Search for the cell housing the specified text and yield its [x, y] center coordinate. 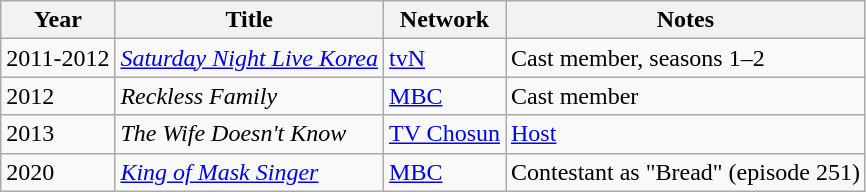
Cast member [686, 96]
TV Chosun [445, 134]
The Wife Doesn't Know [250, 134]
Contestant as "Bread" (episode 251) [686, 172]
2020 [58, 172]
Network [445, 20]
Cast member, seasons 1–2 [686, 58]
Year [58, 20]
Title [250, 20]
tvN [445, 58]
Reckless Family [250, 96]
Host [686, 134]
2012 [58, 96]
Notes [686, 20]
King of Mask Singer [250, 172]
Saturday Night Live Korea [250, 58]
2013 [58, 134]
2011-2012 [58, 58]
